Detect which cell encompasses the target text, then output its [X, Y] center coordinate. 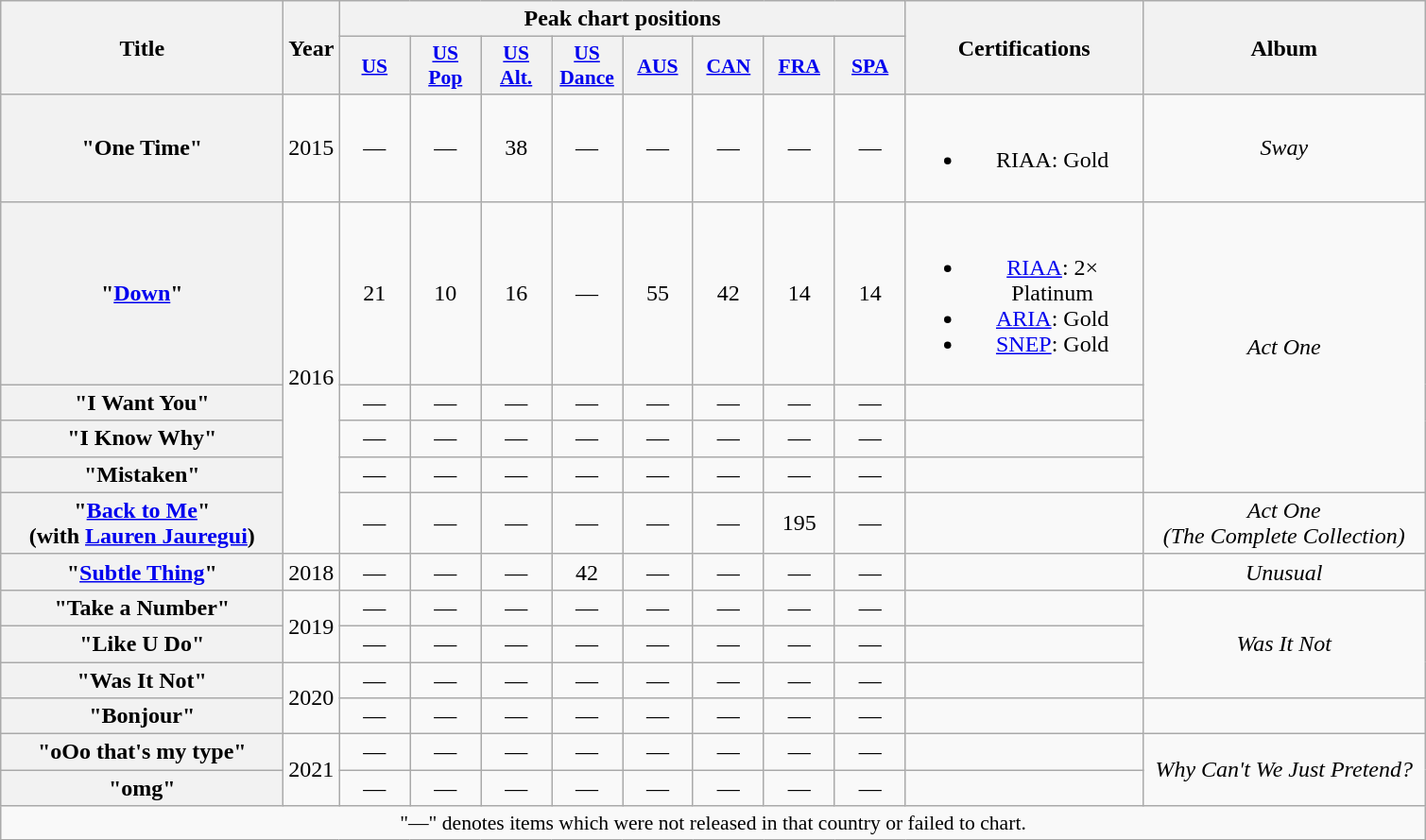
Act One (The Complete Collection) [1283, 523]
USAlt. [516, 66]
US Pop [446, 66]
"oOo that's my type" [142, 752]
"Take a Number" [142, 608]
Act One [1283, 347]
"Back to Me" (with Lauren Jauregui) [142, 523]
Title [142, 47]
RIAA: 2× PlatinumARIA: GoldSNEP: Gold [1024, 293]
"—" denotes items which were not released in that country or failed to chart. [713, 823]
"Mistaken" [142, 474]
21 [374, 293]
US [374, 66]
FRA [799, 66]
SPA [869, 66]
"I Want You" [142, 403]
2015 [312, 147]
Year [312, 47]
2018 [312, 572]
10 [446, 293]
2016 [312, 378]
"Like U Do" [142, 643]
16 [516, 293]
2019 [312, 626]
"Bonjour" [142, 716]
38 [516, 147]
"Down" [142, 293]
"omg" [142, 788]
2020 [312, 697]
195 [799, 523]
USDance [588, 66]
AUS [658, 66]
CAN [728, 66]
Peak chart positions [622, 19]
2021 [312, 770]
"Subtle Thing" [142, 572]
Was It Not [1283, 643]
RIAA: Gold [1024, 147]
Why Can't We Just Pretend? [1283, 770]
Album [1283, 47]
"Was It Not" [142, 679]
Certifications [1024, 47]
55 [658, 293]
"I Know Why" [142, 438]
Sway [1283, 147]
Unusual [1283, 572]
"One Time" [142, 147]
